From the cell containing the given text, extract its center point as [x, y] coordinate. 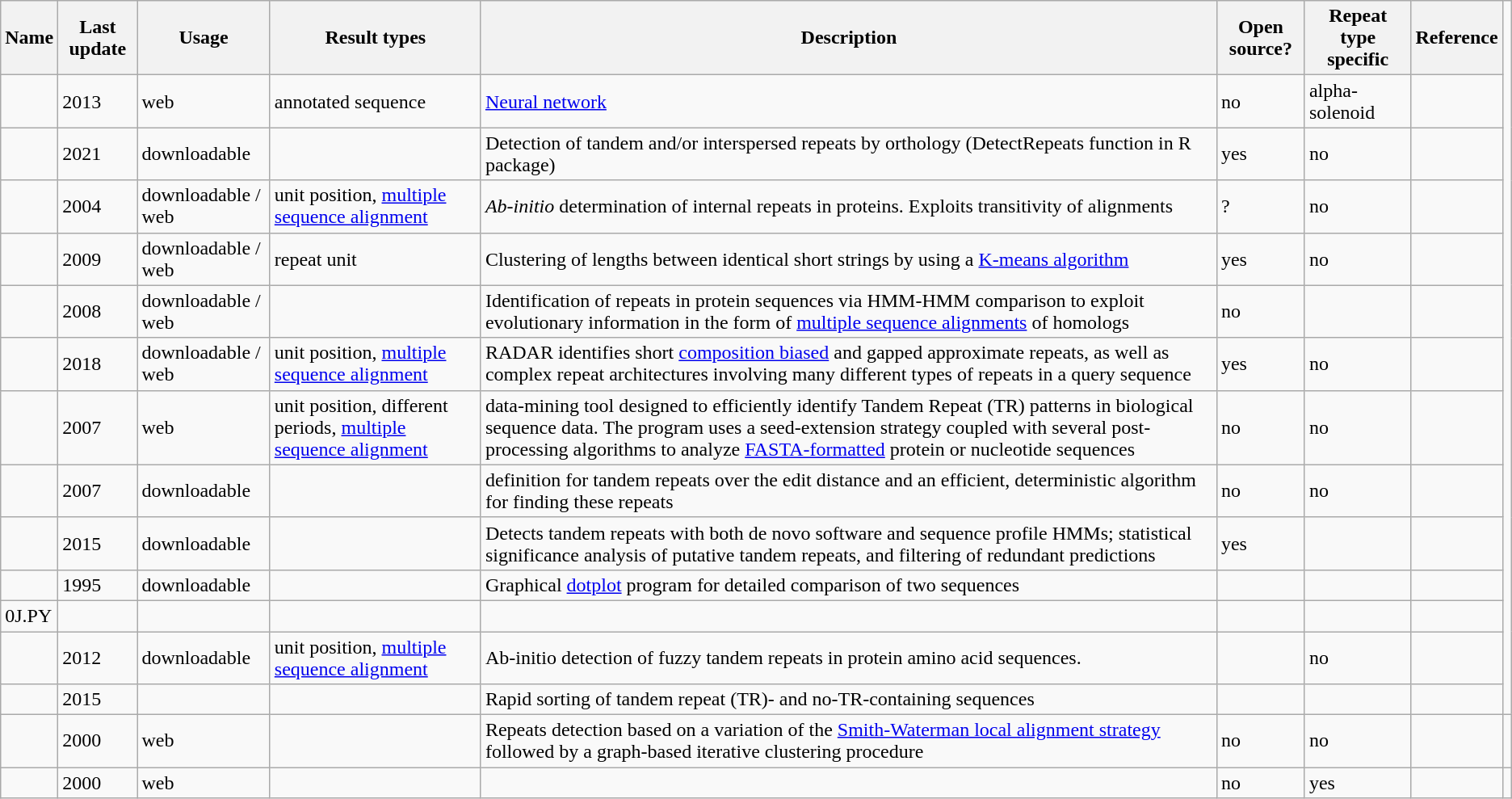
Name [29, 38]
Rapid sorting of tandem repeat (TR)- and no-TR-containing sequences [848, 700]
Last update [98, 38]
2008 [98, 312]
alpha-solenoid [1357, 102]
Ab-initio determination of internal repeats in proteins. Exploits transitivity of alignments [848, 207]
repeat unit [375, 259]
Neural network [848, 102]
Open source? [1260, 38]
0J.PY [29, 616]
Detection of tandem and/or interspersed repeats by orthology (DetectRepeats function in R package) [848, 153]
2009 [98, 259]
Clustering of lengths between identical short strings by using a K-means algorithm [848, 259]
unit position, different periods, multiple sequence alignment [375, 427]
Result types [375, 38]
? [1260, 207]
Usage [204, 38]
2004 [98, 207]
Reference [1457, 38]
2021 [98, 153]
definition for tandem repeats over the edit distance and an efficient, deterministic algorithm for finding these repeats [848, 491]
Graphical dotplot program for detailed comparison of two sequences [848, 585]
annotated sequence [375, 102]
1995 [98, 585]
2013 [98, 102]
2012 [98, 658]
Repeat type specific [1357, 38]
Repeats detection based on a variation of the Smith-Waterman local alignment strategy followed by a graph-based iterative clustering procedure [848, 742]
Ab-initio detection of fuzzy tandem repeats in protein amino acid sequences. [848, 658]
2018 [98, 364]
Description [848, 38]
